Find where the given text appears and provide that cell's center as (x, y) coordinate. 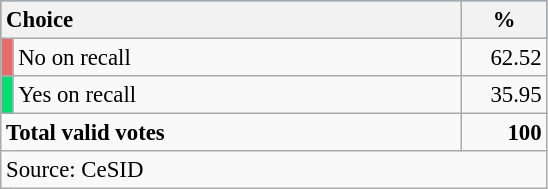
No on recall (237, 58)
Choice (232, 20)
35.95 (504, 95)
62.52 (504, 58)
Total valid votes (232, 133)
Source: CeSID (274, 170)
Yes on recall (237, 95)
% (504, 20)
100 (504, 133)
